Output the [x, y] coordinate of the center of the cell containing the given text.  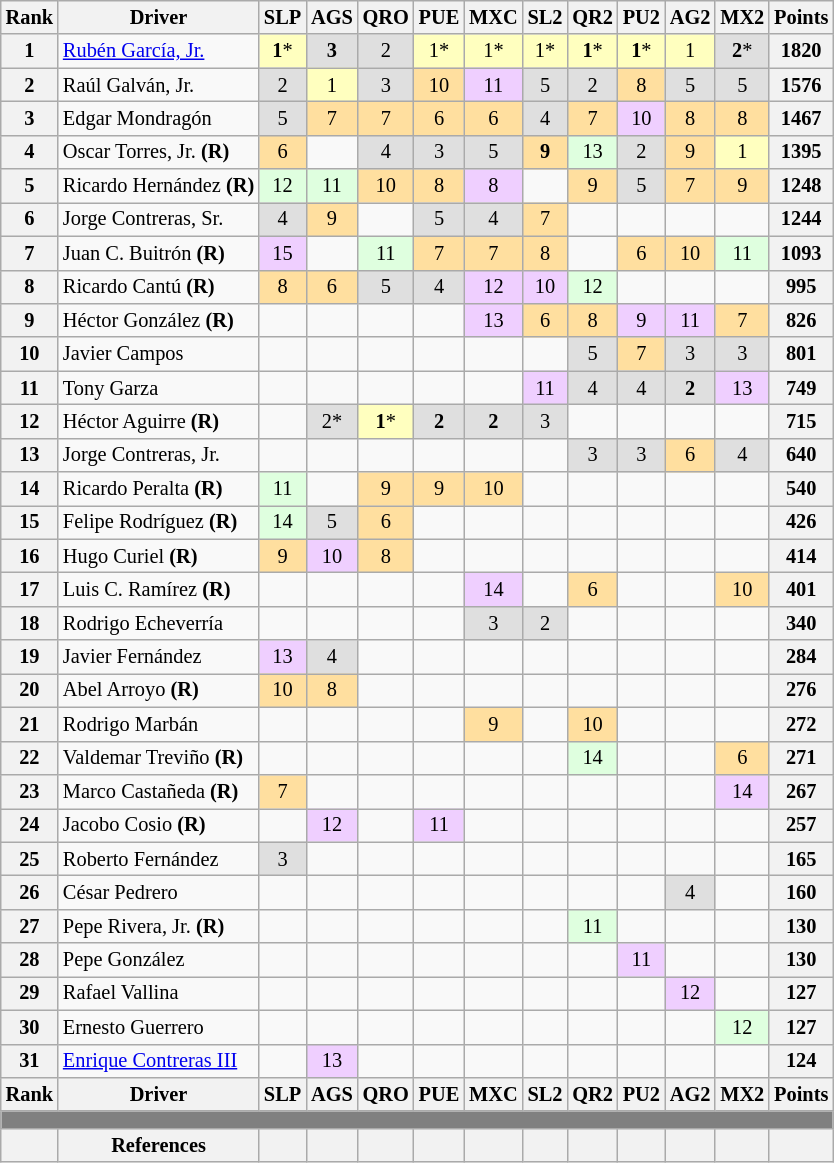
257 [801, 825]
Jorge Contreras, Jr. [158, 455]
31 [30, 1061]
715 [801, 421]
276 [801, 690]
267 [801, 791]
340 [801, 623]
414 [801, 556]
26 [30, 892]
25 [30, 859]
Rodrigo Marbán [158, 724]
Raúl Galván, Jr. [158, 85]
Ricardo Peralta (R) [158, 489]
1467 [801, 118]
284 [801, 657]
17 [30, 589]
1244 [801, 219]
Rubén García, Jr. [158, 51]
16 [30, 556]
Jacobo Cosio (R) [158, 825]
401 [801, 589]
Roberto Fernández [158, 859]
Marco Castañeda (R) [158, 791]
1576 [801, 85]
124 [801, 1061]
18 [30, 623]
Juan C. Buitrón (R) [158, 253]
826 [801, 320]
29 [30, 993]
Héctor González (R) [158, 320]
801 [801, 354]
Pepe González [158, 960]
30 [30, 1027]
272 [801, 724]
References [158, 1145]
23 [30, 791]
160 [801, 892]
Ernesto Guerrero [158, 1027]
Valdemar Treviño (R) [158, 758]
Enrique Contreras III [158, 1061]
749 [801, 388]
Héctor Aguirre (R) [158, 421]
Luis C. Ramírez (R) [158, 589]
27 [30, 926]
César Pedrero [158, 892]
Edgar Mondragón [158, 118]
640 [801, 455]
271 [801, 758]
540 [801, 489]
Rafael Vallina [158, 993]
21 [30, 724]
Felipe Rodríguez (R) [158, 522]
165 [801, 859]
426 [801, 522]
Abel Arroyo (R) [158, 690]
Jorge Contreras, Sr. [158, 219]
1820 [801, 51]
20 [30, 690]
Pepe Rivera, Jr. (R) [158, 926]
995 [801, 287]
Javier Campos [158, 354]
Ricardo Hernández (R) [158, 186]
28 [30, 960]
24 [30, 825]
Ricardo Cantú (R) [158, 287]
Oscar Torres, Jr. (R) [158, 152]
Javier Fernández [158, 657]
1093 [801, 253]
19 [30, 657]
1248 [801, 186]
Rodrigo Echeverría [158, 623]
22 [30, 758]
Tony Garza [158, 388]
1395 [801, 152]
Hugo Curiel (R) [158, 556]
